Pinpoint the cell where the given text exists, returning its (X, Y) midpoint coordinate. 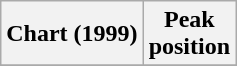
Chart (1999) (72, 34)
Peakposition (189, 34)
